Identify which cell holds the provided text, then report its (x, y) central coordinate. 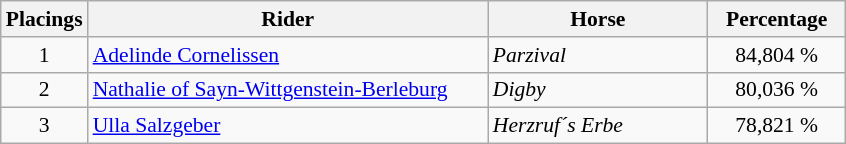
Horse (598, 19)
Rider (288, 19)
80,036 % (777, 90)
Digby (598, 90)
Percentage (777, 19)
Ulla Salzgeber (288, 126)
78,821 % (777, 126)
Parzival (598, 55)
84,804 % (777, 55)
Nathalie of Sayn-Wittgenstein-Berleburg (288, 90)
Herzruf´s Erbe (598, 126)
Adelinde Cornelissen (288, 55)
Placings (44, 19)
3 (44, 126)
1 (44, 55)
2 (44, 90)
